From the cell containing the given text, extract its center point as [X, Y] coordinate. 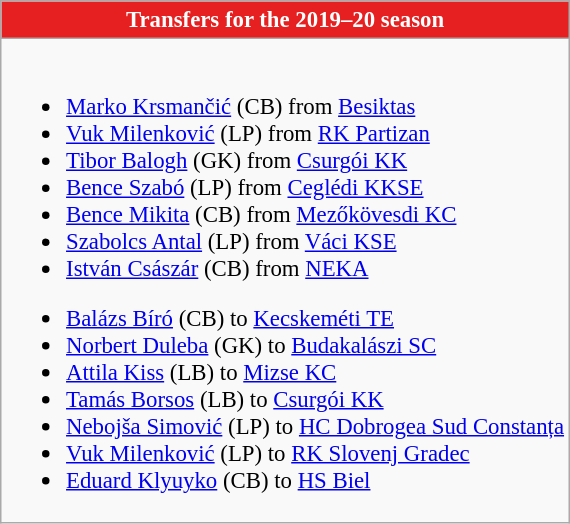
Transfers for the 2019–20 season [286, 20]
